Output the (X, Y) coordinate of the center of the cell containing the given text.  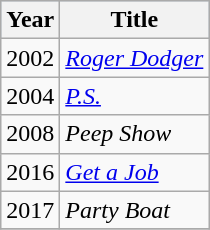
Get a Job (134, 172)
P.S. (134, 96)
2002 (30, 58)
Title (134, 20)
Year (30, 20)
2008 (30, 134)
Party Boat (134, 210)
2017 (30, 210)
Roger Dodger (134, 58)
2004 (30, 96)
Peep Show (134, 134)
2016 (30, 172)
